Detect which cell encompasses the target text, then output its [x, y] center coordinate. 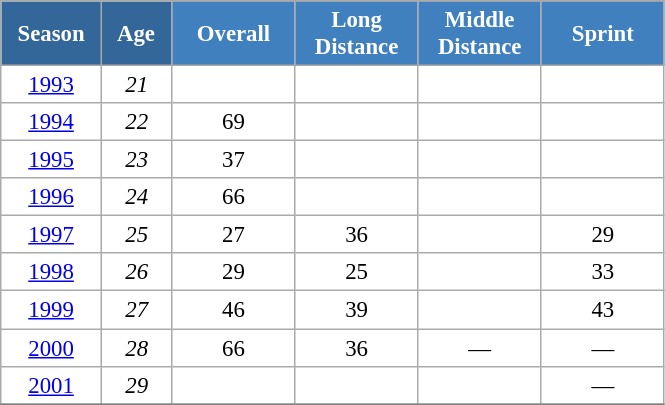
39 [356, 310]
28 [136, 348]
24 [136, 197]
26 [136, 273]
43 [602, 310]
21 [136, 85]
23 [136, 160]
2000 [52, 348]
1995 [52, 160]
Long Distance [356, 34]
Middle Distance [480, 34]
1993 [52, 85]
1994 [52, 122]
Overall [234, 34]
69 [234, 122]
Sprint [602, 34]
Season [52, 34]
Age [136, 34]
2001 [52, 385]
46 [234, 310]
33 [602, 273]
1998 [52, 273]
1999 [52, 310]
37 [234, 160]
22 [136, 122]
1997 [52, 235]
1996 [52, 197]
